Output the (x, y) coordinate of the center of the cell containing the given text.  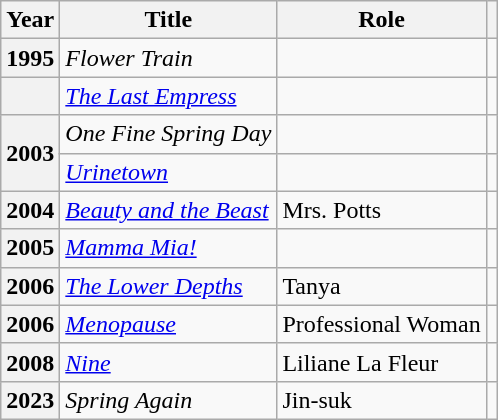
1995 (30, 58)
Title (168, 20)
2008 (30, 362)
Role (382, 20)
2023 (30, 400)
Urinetown (168, 172)
Beauty and the Beast (168, 210)
The Lower Depths (168, 286)
2005 (30, 248)
2004 (30, 210)
Liliane La Fleur (382, 362)
Spring Again (168, 400)
Jin-suk (382, 400)
Mamma Mia! (168, 248)
Flower Train (168, 58)
Nine (168, 362)
Menopause (168, 324)
The Last Empress (168, 96)
Professional Woman (382, 324)
Tanya (382, 286)
Year (30, 20)
Mrs. Potts (382, 210)
2003 (30, 153)
One Fine Spring Day (168, 134)
